Provide the (X, Y) coordinate of the cell's center where the given text is located.  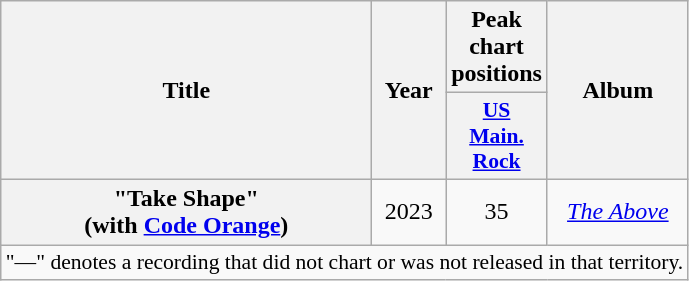
Title (186, 90)
USMain.Rock (497, 136)
The Above (618, 212)
Year (409, 90)
Album (618, 90)
2023 (409, 212)
"—" denotes a recording that did not chart or was not released in that territory. (345, 262)
35 (497, 212)
Peak chart positions (497, 47)
"Take Shape" (with Code Orange) (186, 212)
